Detect which cell encompasses the target text, then output its [X, Y] center coordinate. 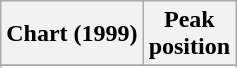
Chart (1999) [72, 34]
Peakposition [189, 34]
